For the text-containing cell, return its midpoint in [X, Y] coordinate format. 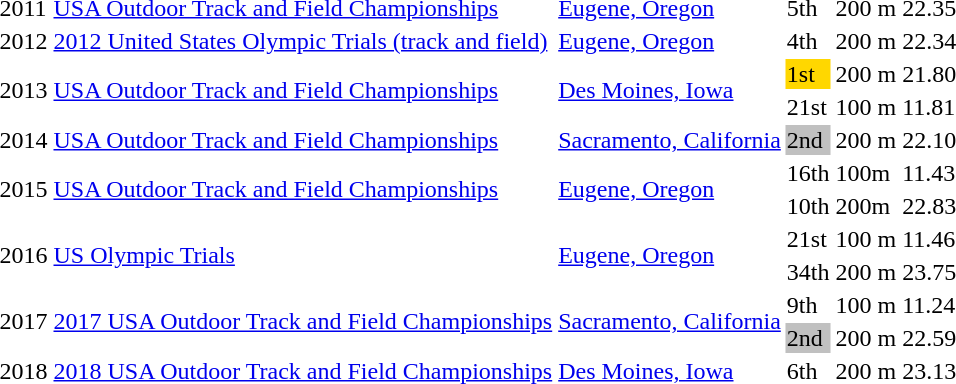
1st [808, 74]
9th [808, 305]
16th [808, 173]
4th [808, 41]
10th [808, 206]
100m [866, 173]
Des Moines, Iowa [670, 90]
200m [866, 206]
US Olympic Trials [303, 256]
34th [808, 272]
2012 United States Olympic Trials (track and field) [303, 41]
2017 USA Outdoor Track and Field Championships [303, 322]
